Scan for the cell matching the given text and deliver its (X, Y) coordinate at center. 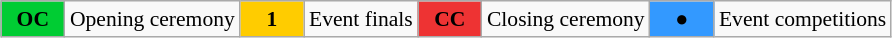
OC (33, 19)
Opening ceremony (152, 19)
Closing ceremony (566, 19)
Event finals (361, 19)
Event competitions (802, 19)
1 (272, 19)
● (682, 19)
CC (450, 19)
